Return [X, Y] of the center of cell containing provided text 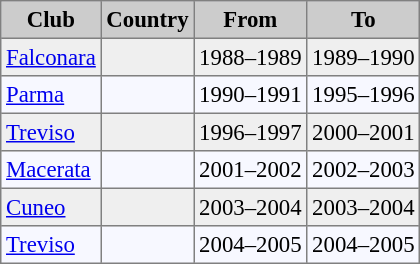
Country [148, 20]
1995–1996 [364, 95]
From [250, 20]
Falconara [51, 57]
1988–1989 [250, 57]
1996–1997 [250, 132]
Cuneo [51, 207]
2001–2002 [250, 170]
To [364, 20]
Parma [51, 95]
Macerata [51, 170]
Club [51, 20]
2002–2003 [364, 170]
2000–2001 [364, 132]
1989–1990 [364, 57]
1990–1991 [250, 95]
